Pinpoint the cell where the given text exists, returning its [x, y] midpoint coordinate. 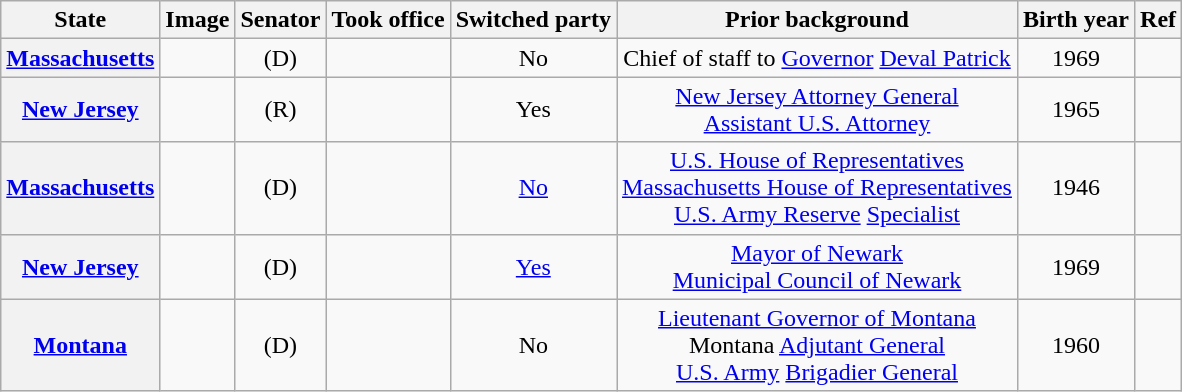
Montana [80, 345]
Mayor of NewarkMunicipal Council of Newark [816, 266]
Took office [388, 20]
1946 [1076, 188]
Senator [280, 20]
1965 [1076, 110]
Prior background [816, 20]
Lieutenant Governor of MontanaMontana Adjutant GeneralU.S. Army Brigadier General [816, 345]
U.S. House of RepresentativesMassachusetts House of RepresentativesU.S. Army Reserve Specialist [816, 188]
Ref [1158, 20]
Chief of staff to Governor Deval Patrick [816, 58]
(R) [280, 110]
Switched party [533, 20]
New Jersey Attorney GeneralAssistant U.S. Attorney [816, 110]
State [80, 20]
Birth year [1076, 20]
Image [198, 20]
1960 [1076, 345]
